Pinpoint the cell where the given text exists, returning its (X, Y) midpoint coordinate. 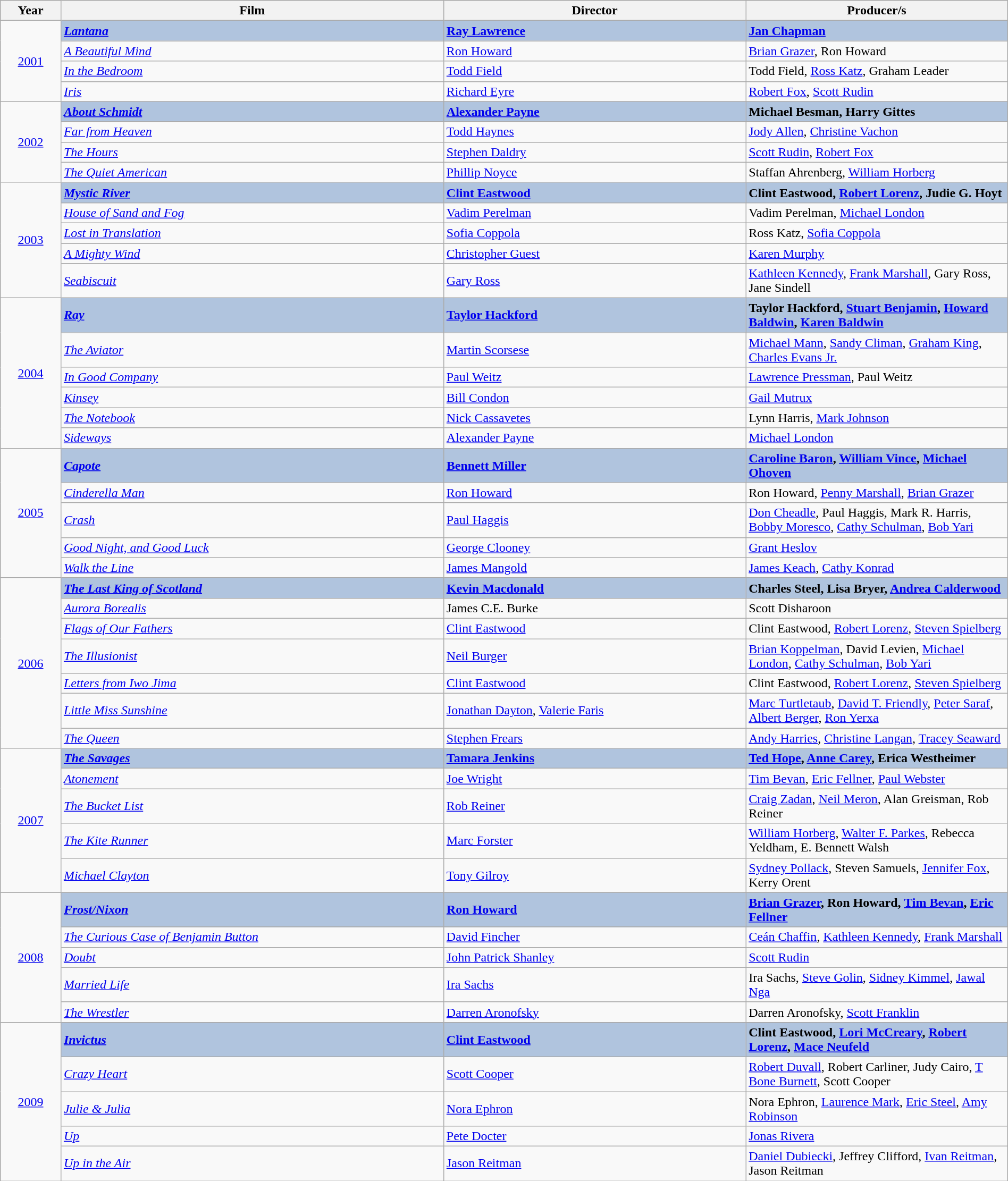
Tim Bevan, Eric Fellner, Paul Webster (877, 779)
Director (594, 11)
Stephen Frears (594, 738)
Lost in Translation (252, 233)
Up in the Air (252, 1164)
Lantana (252, 31)
Frost/Nixon (252, 910)
Staffan Ahrenberg, William Horberg (877, 172)
Neil Burger (594, 656)
The Kite Runner (252, 841)
Year (31, 11)
Brian Grazer, Ron Howard, Tim Bevan, Eric Fellner (877, 910)
Taylor Hackford, Stuart Benjamin, Howard Baldwin, Karen Baldwin (877, 316)
Rob Reiner (594, 806)
Todd Field, Ross Katz, Graham Leader (877, 71)
Crash (252, 520)
Film (252, 11)
Julie & Julia (252, 1109)
Flags of Our Fathers (252, 628)
Bennett Miller (594, 466)
Richard Eyre (594, 91)
Sideways (252, 438)
Nora Ephron, Laurence Mark, Eric Steel, Amy Robinson (877, 1109)
Nick Cassavetes (594, 418)
Vadim Perelman, Michael London (877, 213)
Clint Eastwood, Robert Lorenz, Judie G. Hoyt (877, 192)
Producer/s (877, 11)
Ceán Chaffin, Kathleen Kennedy, Frank Marshall (877, 937)
Capote (252, 466)
Iris (252, 91)
In the Bedroom (252, 71)
Stephen Daldry (594, 152)
Jan Chapman (877, 31)
Scott Cooper (594, 1074)
Mystic River (252, 192)
Craig Zadan, Neil Meron, Alan Greisman, Rob Reiner (877, 806)
The Aviator (252, 350)
David Fincher (594, 937)
2004 (31, 373)
Jason Reitman (594, 1164)
Christopher Guest (594, 254)
The Savages (252, 758)
A Beautiful Mind (252, 51)
Marc Forster (594, 841)
Crazy Heart (252, 1074)
Lynn Harris, Mark Johnson (877, 418)
About Schmidt (252, 112)
Martin Scorsese (594, 350)
Sofia Coppola (594, 233)
The Quiet American (252, 172)
Ted Hope, Anne Carey, Erica Westheimer (877, 758)
Ross Katz, Sofia Coppola (877, 233)
Pete Docter (594, 1136)
Marc Turtletaub, David T. Friendly, Peter Saraf, Albert Berger, Ron Yerxa (877, 711)
Sydney Pollack, Steven Samuels, Jennifer Fox, Kerry Orent (877, 875)
Tony Gilroy (594, 875)
The Wrestler (252, 1012)
2005 (31, 513)
Jody Allen, Christine Vachon (877, 132)
Seabiscuit (252, 281)
2002 (31, 142)
James Keach, Cathy Konrad (877, 568)
Paul Haggis (594, 520)
Good Night, and Good Luck (252, 547)
The Hours (252, 152)
Brian Koppelman, David Levien, Michael London, Cathy Schulman, Bob Yari (877, 656)
Walk the Line (252, 568)
2006 (31, 663)
Karen Murphy (877, 254)
Grant Heslov (877, 547)
Tamara Jenkins (594, 758)
Kevin Macdonald (594, 588)
Michael London (877, 438)
George Clooney (594, 547)
A Mighty Wind (252, 254)
Ira Sachs (594, 984)
Lawrence Pressman, Paul Weitz (877, 377)
Cinderella Man (252, 493)
Joe Wright (594, 779)
Scott Rudin (877, 957)
Gail Mutrux (877, 398)
Taylor Hackford (594, 316)
Clint Eastwood, Lori McCreary, Robert Lorenz, Mace Neufeld (877, 1040)
The Last King of Scotland (252, 588)
Ray (252, 316)
Phillip Noyce (594, 172)
Little Miss Sunshine (252, 711)
The Illusionist (252, 656)
2008 (31, 957)
Bill Condon (594, 398)
Doubt (252, 957)
The Notebook (252, 418)
Charles Steel, Lisa Bryer, Andrea Calderwood (877, 588)
Paul Weitz (594, 377)
House of Sand and Fog (252, 213)
James C.E. Burke (594, 608)
Michael Mann, Sandy Climan, Graham King, Charles Evans Jr. (877, 350)
Letters from Iwo Jima (252, 684)
Darren Aronofsky (594, 1012)
Up (252, 1136)
Darren Aronofsky, Scott Franklin (877, 1012)
Aurora Borealis (252, 608)
Atonement (252, 779)
Kinsey (252, 398)
Vadim Perelman (594, 213)
The Queen (252, 738)
Todd Haynes (594, 132)
Michael Besman, Harry Gittes (877, 112)
Jonas Rivera (877, 1136)
Gary Ross (594, 281)
Ira Sachs, Steve Golin, Sidney Kimmel, Jawal Nga (877, 984)
James Mangold (594, 568)
In Good Company (252, 377)
Robert Fox, Scott Rudin (877, 91)
Scott Disharoon (877, 608)
Don Cheadle, Paul Haggis, Mark R. Harris, Bobby Moresco, Cathy Schulman, Bob Yari (877, 520)
Scott Rudin, Robert Fox (877, 152)
Kathleen Kennedy, Frank Marshall, Gary Ross, Jane Sindell (877, 281)
Nora Ephron (594, 1109)
Caroline Baron, William Vince, Michael Ohoven (877, 466)
2003 (31, 240)
The Bucket List (252, 806)
Andy Harries, Christine Langan, Tracey Seaward (877, 738)
Daniel Dubiecki, Jeffrey Clifford, Ivan Reitman, Jason Reitman (877, 1164)
William Horberg, Walter F. Parkes, Rebecca Yeldham, E. Bennett Walsh (877, 841)
The Curious Case of Benjamin Button (252, 937)
Jonathan Dayton, Valerie Faris (594, 711)
Robert Duvall, Robert Carliner, Judy Cairo, T Bone Burnett, Scott Cooper (877, 1074)
Todd Field (594, 71)
Far from Heaven (252, 132)
2001 (31, 61)
Ron Howard, Penny Marshall, Brian Grazer (877, 493)
Michael Clayton (252, 875)
Ray Lawrence (594, 31)
Brian Grazer, Ron Howard (877, 51)
2009 (31, 1101)
2007 (31, 821)
John Patrick Shanley (594, 957)
Invictus (252, 1040)
Married Life (252, 984)
